Return the [X, Y] coordinate for the center point of the cell that contains the specified text.  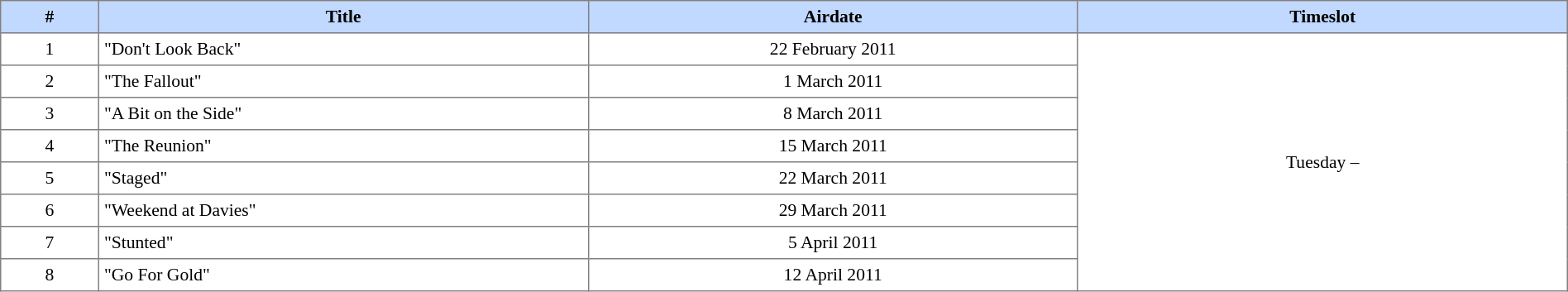
15 March 2011 [833, 146]
Title [343, 17]
12 April 2011 [833, 275]
1 March 2011 [833, 81]
"Weekend at Davies" [343, 210]
"Staged" [343, 179]
22 March 2011 [833, 179]
6 [50, 210]
"The Reunion" [343, 146]
5 [50, 179]
3 [50, 114]
8 [50, 275]
"Go For Gold" [343, 275]
# [50, 17]
"A Bit on the Side" [343, 114]
8 March 2011 [833, 114]
"Stunted" [343, 243]
"Don't Look Back" [343, 50]
7 [50, 243]
Timeslot [1322, 17]
"The Fallout" [343, 81]
5 April 2011 [833, 243]
22 February 2011 [833, 50]
1 [50, 50]
29 March 2011 [833, 210]
Tuesday – [1322, 162]
Airdate [833, 17]
2 [50, 81]
4 [50, 146]
